Return the (X, Y) coordinate for the center point of the cell that contains the specified text.  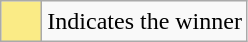
Indicates the winner (145, 22)
